Extract the (x, y) coordinate from the center of the cell holding the provided text.  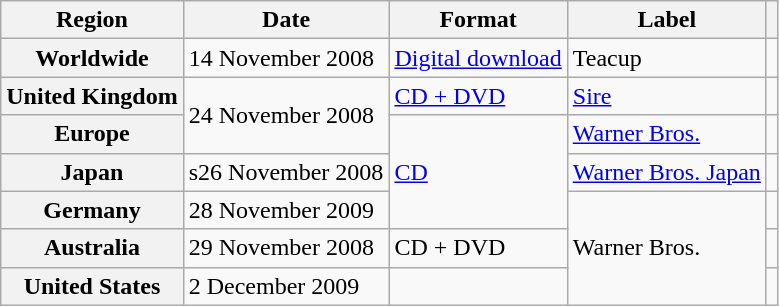
24 November 2008 (286, 115)
Australia (92, 248)
CD (478, 172)
29 November 2008 (286, 248)
United Kingdom (92, 96)
Label (666, 20)
Warner Bros. Japan (666, 172)
Sire (666, 96)
Teacup (666, 58)
United States (92, 286)
2 December 2009 (286, 286)
Germany (92, 210)
14 November 2008 (286, 58)
s26 November 2008 (286, 172)
Worldwide (92, 58)
Region (92, 20)
Europe (92, 134)
28 November 2009 (286, 210)
Japan (92, 172)
Format (478, 20)
Digital download (478, 58)
Date (286, 20)
